For the text-containing cell, return its midpoint in (X, Y) coordinate format. 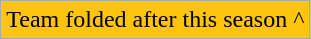
Team folded after this season ^ (156, 20)
